Search for the cell housing the specified text and yield its (x, y) center coordinate. 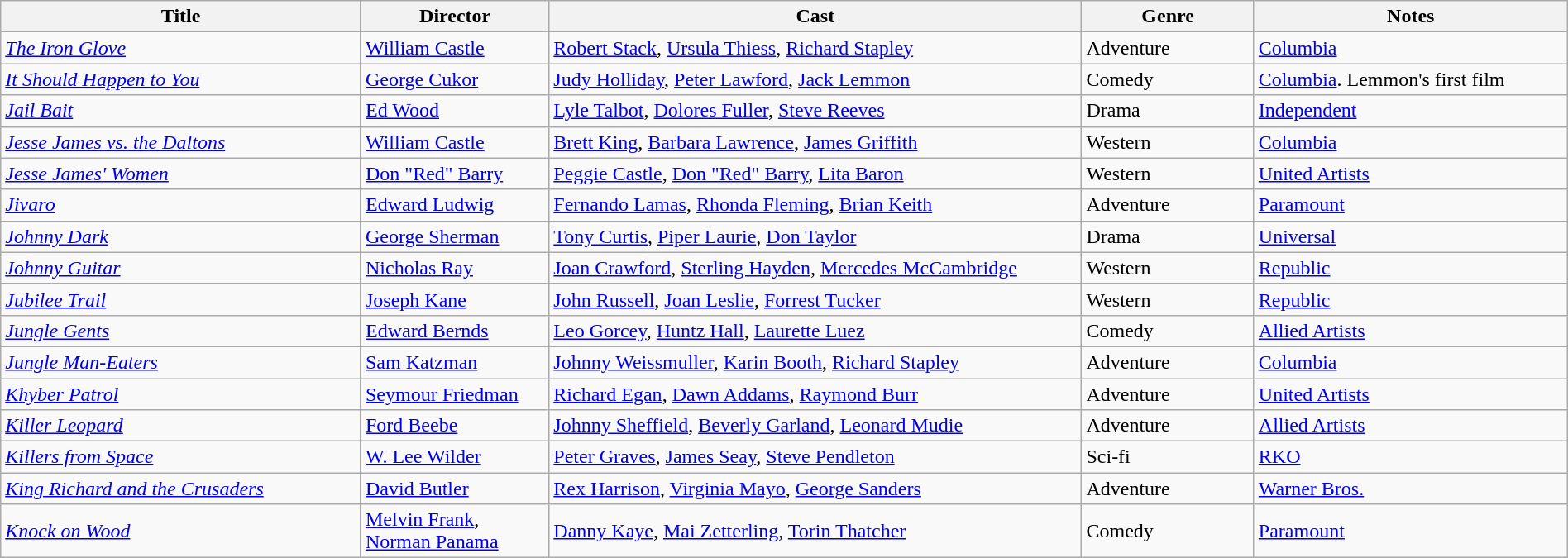
Jail Bait (181, 111)
Killers from Space (181, 457)
Edward Bernds (455, 331)
Khyber Patrol (181, 394)
Knock on Wood (181, 531)
Joseph Kane (455, 299)
George Sherman (455, 236)
Edward Ludwig (455, 205)
Seymour Friedman (455, 394)
Rex Harrison, Virginia Mayo, George Sanders (815, 489)
Johnny Guitar (181, 268)
Johnny Weissmuller, Karin Booth, Richard Stapley (815, 362)
It Should Happen to You (181, 79)
Johnny Sheffield, Beverly Garland, Leonard Mudie (815, 426)
The Iron Glove (181, 48)
Leo Gorcey, Huntz Hall, Laurette Luez (815, 331)
Jivaro (181, 205)
Columbia. Lemmon's first film (1411, 79)
Title (181, 17)
Danny Kaye, Mai Zetterling, Torin Thatcher (815, 531)
Fernando Lamas, Rhonda Fleming, Brian Keith (815, 205)
Jungle Man-Eaters (181, 362)
Peter Graves, James Seay, Steve Pendleton (815, 457)
Don "Red" Barry (455, 174)
David Butler (455, 489)
Independent (1411, 111)
Jesse James vs. the Daltons (181, 142)
Brett King, Barbara Lawrence, James Griffith (815, 142)
Notes (1411, 17)
Joan Crawford, Sterling Hayden, Mercedes McCambridge (815, 268)
Johnny Dark (181, 236)
Jungle Gents (181, 331)
Lyle Talbot, Dolores Fuller, Steve Reeves (815, 111)
Genre (1168, 17)
Killer Leopard (181, 426)
Sci-fi (1168, 457)
Cast (815, 17)
Universal (1411, 236)
Sam Katzman (455, 362)
King Richard and the Crusaders (181, 489)
Peggie Castle, Don "Red" Barry, Lita Baron (815, 174)
John Russell, Joan Leslie, Forrest Tucker (815, 299)
W. Lee Wilder (455, 457)
Jubilee Trail (181, 299)
Jesse James' Women (181, 174)
George Cukor (455, 79)
Tony Curtis, Piper Laurie, Don Taylor (815, 236)
Director (455, 17)
Melvin Frank, Norman Panama (455, 531)
Robert Stack, Ursula Thiess, Richard Stapley (815, 48)
RKO (1411, 457)
Nicholas Ray (455, 268)
Ford Beebe (455, 426)
Judy Holliday, Peter Lawford, Jack Lemmon (815, 79)
Ed Wood (455, 111)
Richard Egan, Dawn Addams, Raymond Burr (815, 394)
Warner Bros. (1411, 489)
